For the text-containing cell, return its midpoint in (X, Y) coordinate format. 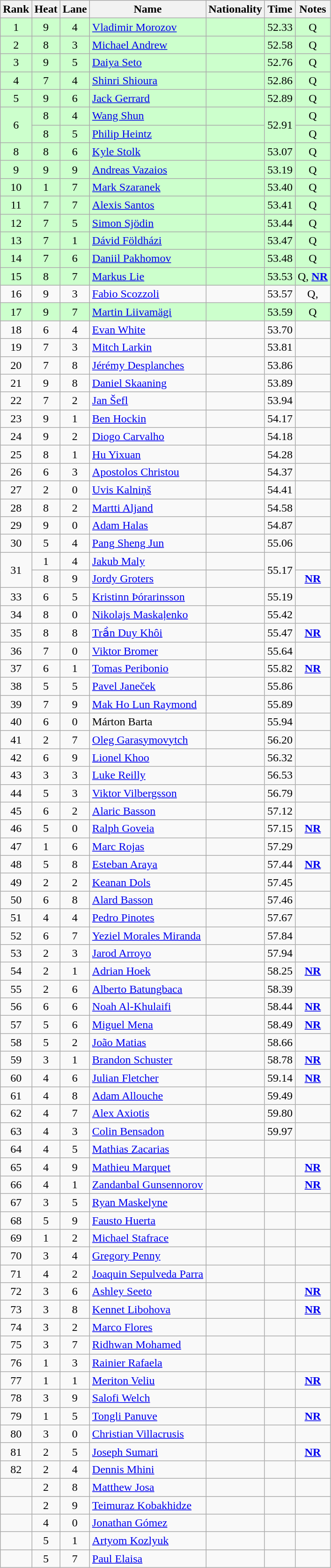
41 (16, 740)
27 (16, 490)
Salofi Welch (147, 1398)
Ryan Maskelyne (147, 1202)
54.58 (280, 507)
Markus Lie (147, 276)
58.44 (280, 1007)
Daniil Pakhomov (147, 259)
34 (16, 614)
68 (16, 1220)
57.46 (280, 900)
77 (16, 1380)
Ralph Goveia (147, 829)
Wang Shun (147, 116)
59.49 (280, 1096)
Artyom Kozlyuk (147, 1541)
Adam Halas (147, 526)
58.39 (280, 989)
Alex Axiotis (147, 1113)
46 (16, 829)
57.84 (280, 936)
47 (16, 846)
Gregory Penny (147, 1256)
54.87 (280, 526)
39 (16, 704)
52.33 (280, 27)
55.89 (280, 704)
Time (280, 9)
54.28 (280, 454)
72 (16, 1292)
Q, NR (313, 276)
Marc Rojas (147, 846)
55 (16, 989)
Paul Elaisa (147, 1559)
Noah Al-Khulaifi (147, 1007)
22 (16, 401)
Simon Sjödin (147, 223)
10 (16, 187)
Márton Barta (147, 722)
45 (16, 811)
Alberto Batungbaca (147, 989)
50 (16, 900)
53.86 (280, 365)
Jérémy Desplanches (147, 365)
Kristinn Þórarinsson (147, 597)
Michael Andrew (147, 45)
66 (16, 1185)
64 (16, 1149)
55.17 (280, 570)
65 (16, 1167)
53.41 (280, 205)
Rank (16, 9)
15 (16, 276)
71 (16, 1274)
55.42 (280, 614)
11 (16, 205)
52.91 (280, 125)
Lionel Khoo (147, 758)
João Matias (147, 1042)
Pavel Janeček (147, 686)
55.94 (280, 722)
Fabio Scozzoli (147, 294)
Trần Duy Khôi (147, 633)
Lane (75, 9)
Brandon Schuster (147, 1060)
53.59 (280, 312)
Joaquin Sepulveda Parra (147, 1274)
Ridhwan Mohamed (147, 1345)
53.40 (280, 187)
Jarod Arroyo (147, 954)
Alexis Santos (147, 205)
Meriton Veliu (147, 1380)
56.79 (280, 793)
63 (16, 1131)
35 (16, 633)
57.44 (280, 864)
54.18 (280, 436)
57.67 (280, 918)
53.57 (280, 294)
Philip Heintz (147, 134)
55.47 (280, 633)
59 (16, 1060)
58 (16, 1042)
56.32 (280, 758)
42 (16, 758)
61 (16, 1096)
21 (16, 383)
Dennis Mhini (147, 1469)
Colin Bensadon (147, 1131)
53.94 (280, 401)
52.86 (280, 80)
19 (16, 347)
14 (16, 259)
Michael Stafrace (147, 1238)
81 (16, 1452)
49 (16, 882)
Kennet Libohova (147, 1309)
44 (16, 793)
36 (16, 650)
Mark Szaranek (147, 187)
Dávid Földházi (147, 241)
Hu Yixuan (147, 454)
Adam Allouche (147, 1096)
78 (16, 1398)
59.80 (280, 1113)
Luke Reilly (147, 775)
Mak Ho Lun Raymond (147, 704)
55.19 (280, 597)
54.37 (280, 472)
73 (16, 1309)
Name (147, 9)
Rainier Rafaela (147, 1363)
Jan Šefl (147, 401)
54 (16, 971)
Evan White (147, 330)
Teimuraz Kobakhidze (147, 1505)
48 (16, 864)
40 (16, 722)
58.78 (280, 1060)
62 (16, 1113)
53.47 (280, 241)
Martin Liivamägi (147, 312)
52.58 (280, 45)
54.17 (280, 419)
82 (16, 1469)
53.89 (280, 383)
67 (16, 1202)
Diogo Carvalho (147, 436)
52.89 (280, 98)
Apostolos Christou (147, 472)
57 (16, 1025)
Pang Sheng Jun (147, 543)
31 (16, 570)
Fausto Huerta (147, 1220)
Mathias Zacarias (147, 1149)
56.20 (280, 740)
Ben Hockin (147, 419)
28 (16, 507)
38 (16, 686)
Pedro Pinotes (147, 918)
20 (16, 365)
25 (16, 454)
57.94 (280, 954)
57.15 (280, 829)
69 (16, 1238)
Zandanbal Gunsennorov (147, 1185)
Nationality (235, 9)
53.44 (280, 223)
53.81 (280, 347)
Notes (313, 9)
Martti Aljand (147, 507)
58.66 (280, 1042)
53.48 (280, 259)
57.45 (280, 882)
Tongli Panuve (147, 1416)
16 (16, 294)
13 (16, 241)
70 (16, 1256)
Jordy Groters (147, 579)
Ashley Seeto (147, 1292)
53.07 (280, 152)
58.25 (280, 971)
Daniel Skaaning (147, 383)
57.29 (280, 846)
57.12 (280, 811)
Uvis Kalniņš (147, 490)
76 (16, 1363)
Matthew Josa (147, 1487)
Nikolajs Maskaļenko (147, 614)
Vladimir Morozov (147, 27)
80 (16, 1434)
51 (16, 918)
Viktor Bromer (147, 650)
53 (16, 954)
Jakub Maly (147, 561)
60 (16, 1078)
56.53 (280, 775)
30 (16, 543)
75 (16, 1345)
17 (16, 312)
Julian Fletcher (147, 1078)
53.70 (280, 330)
Joseph Sumari (147, 1452)
Miguel Mena (147, 1025)
12 (16, 223)
Viktor Vilbergsson (147, 793)
Q, (313, 294)
33 (16, 597)
23 (16, 419)
Jack Gerrard (147, 98)
Yeziel Morales Miranda (147, 936)
24 (16, 436)
43 (16, 775)
Kyle Stolk (147, 152)
53.19 (280, 169)
55.86 (280, 686)
Keanan Dols (147, 882)
18 (16, 330)
Oleg Garasymovytch (147, 740)
37 (16, 669)
52 (16, 936)
55.06 (280, 543)
52.76 (280, 63)
Mathieu Marquet (147, 1167)
Christian Villacrusis (147, 1434)
Heat (46, 9)
79 (16, 1416)
55.64 (280, 650)
Mitch Larkin (147, 347)
Jonathan Gómez (147, 1523)
Daiya Seto (147, 63)
55.82 (280, 669)
Adrian Hoek (147, 971)
Andreas Vazaios (147, 169)
53.53 (280, 276)
Shinri Shioura (147, 80)
Alard Basson (147, 900)
59.97 (280, 1131)
58.49 (280, 1025)
29 (16, 526)
Alaric Basson (147, 811)
54.41 (280, 490)
Marco Flores (147, 1327)
74 (16, 1327)
56 (16, 1007)
26 (16, 472)
Esteban Araya (147, 864)
Tomas Peribonio (147, 669)
59.14 (280, 1078)
